From the cell containing the given text, extract its center point as (x, y) coordinate. 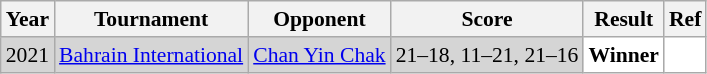
Winner (624, 55)
Year (28, 19)
Bahrain International (151, 55)
Opponent (319, 19)
Chan Yin Chak (319, 55)
21–18, 11–21, 21–16 (488, 55)
2021 (28, 55)
Result (624, 19)
Tournament (151, 19)
Ref (685, 19)
Score (488, 19)
